Provide the (X, Y) coordinate of the cell's center where the given text is located.  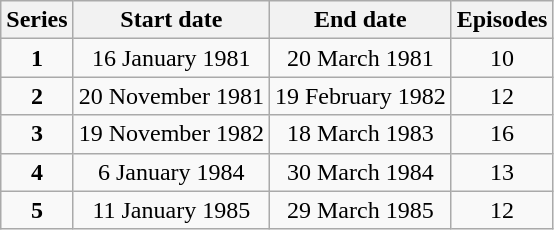
3 (37, 134)
Start date (171, 20)
29 March 1985 (360, 210)
10 (502, 58)
16 (502, 134)
1 (37, 58)
20 March 1981 (360, 58)
20 November 1981 (171, 96)
5 (37, 210)
30 March 1984 (360, 172)
19 February 1982 (360, 96)
11 January 1985 (171, 210)
4 (37, 172)
16 January 1981 (171, 58)
6 January 1984 (171, 172)
19 November 1982 (171, 134)
2 (37, 96)
Episodes (502, 20)
Series (37, 20)
18 March 1983 (360, 134)
End date (360, 20)
13 (502, 172)
